Determine the [x, y] coordinate at the center of the cell enclosing the given text.  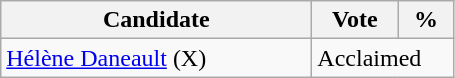
Candidate [156, 20]
Vote [355, 20]
% [426, 20]
Hélène Daneault (X) [156, 58]
Acclaimed [383, 58]
